Capture the cell that displays the provided text and extract its (x, y) central coordinate. 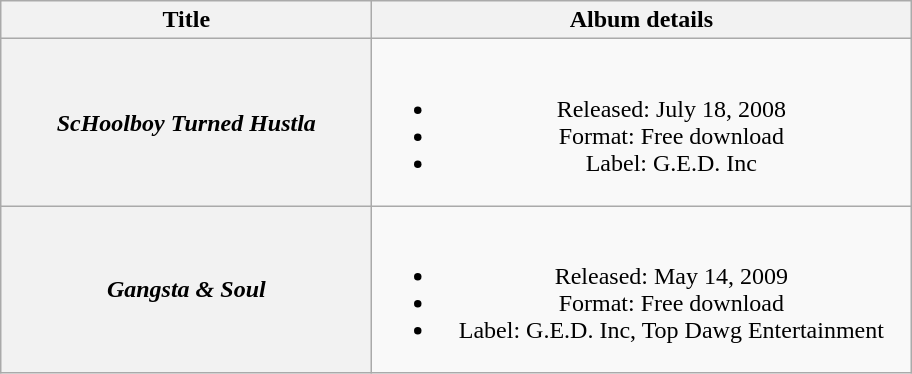
ScHoolboy Turned Hustla (186, 122)
Album details (642, 20)
Title (186, 20)
Released: May 14, 2009Format: Free downloadLabel: G.E.D. Inc, Top Dawg Entertainment (642, 290)
Gangsta & Soul (186, 290)
Released: July 18, 2008Format: Free downloadLabel: G.E.D. Inc (642, 122)
